Output the (x, y) coordinate of the center of the cell containing the given text.  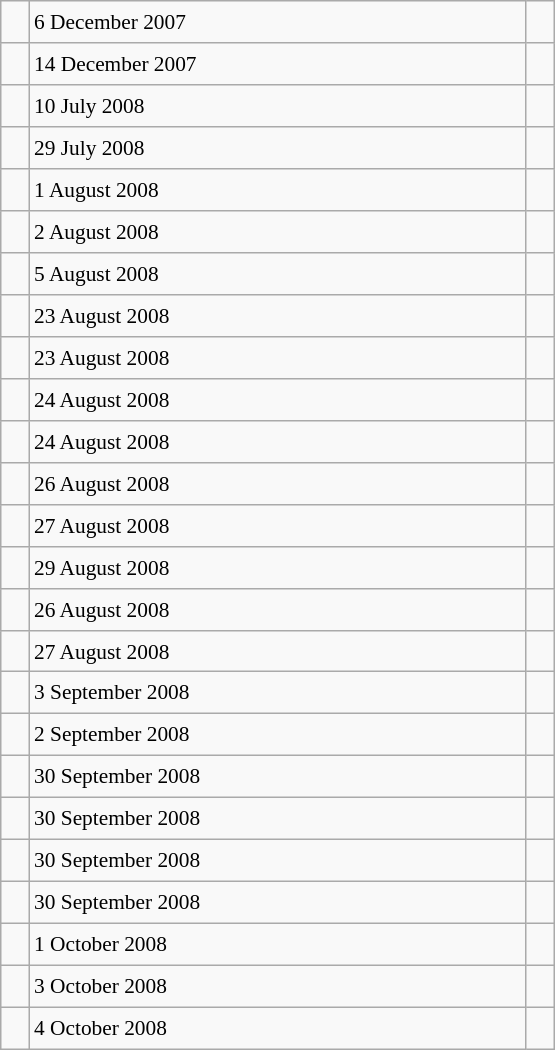
10 July 2008 (278, 106)
2 September 2008 (278, 735)
1 October 2008 (278, 945)
5 August 2008 (278, 274)
3 October 2008 (278, 986)
29 July 2008 (278, 148)
3 September 2008 (278, 693)
1 August 2008 (278, 190)
6 December 2007 (278, 22)
2 August 2008 (278, 232)
4 October 2008 (278, 1028)
14 December 2007 (278, 64)
29 August 2008 (278, 567)
